Return (x, y) of the center of cell containing provided text 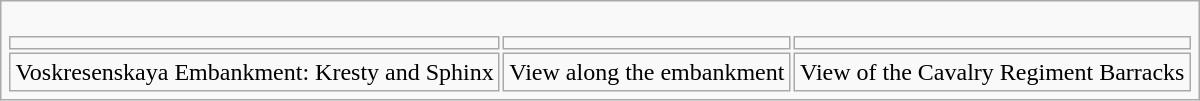
View along the embankment (647, 72)
View of the Cavalry Regiment Barracks (992, 72)
Voskresenskaya Embankment: Kresty and Sphinx View along the embankment View of the Cavalry Regiment Barracks (600, 50)
Voskresenskaya Embankment: Kresty and Sphinx (254, 72)
